Return [x, y] of the center of cell containing provided text 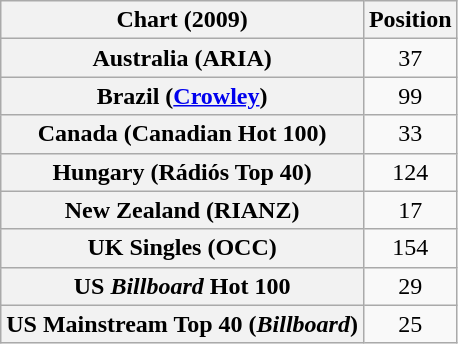
Australia (ARIA) [182, 58]
17 [410, 210]
37 [410, 58]
124 [410, 172]
29 [410, 286]
99 [410, 96]
New Zealand (RIANZ) [182, 210]
Position [410, 20]
33 [410, 134]
Chart (2009) [182, 20]
Canada (Canadian Hot 100) [182, 134]
US Billboard Hot 100 [182, 286]
Brazil (Crowley) [182, 96]
154 [410, 248]
Hungary (Rádiós Top 40) [182, 172]
25 [410, 324]
US Mainstream Top 40 (Billboard) [182, 324]
UK Singles (OCC) [182, 248]
